Provide the [X, Y] coordinate of the cell's center where the given text is located.  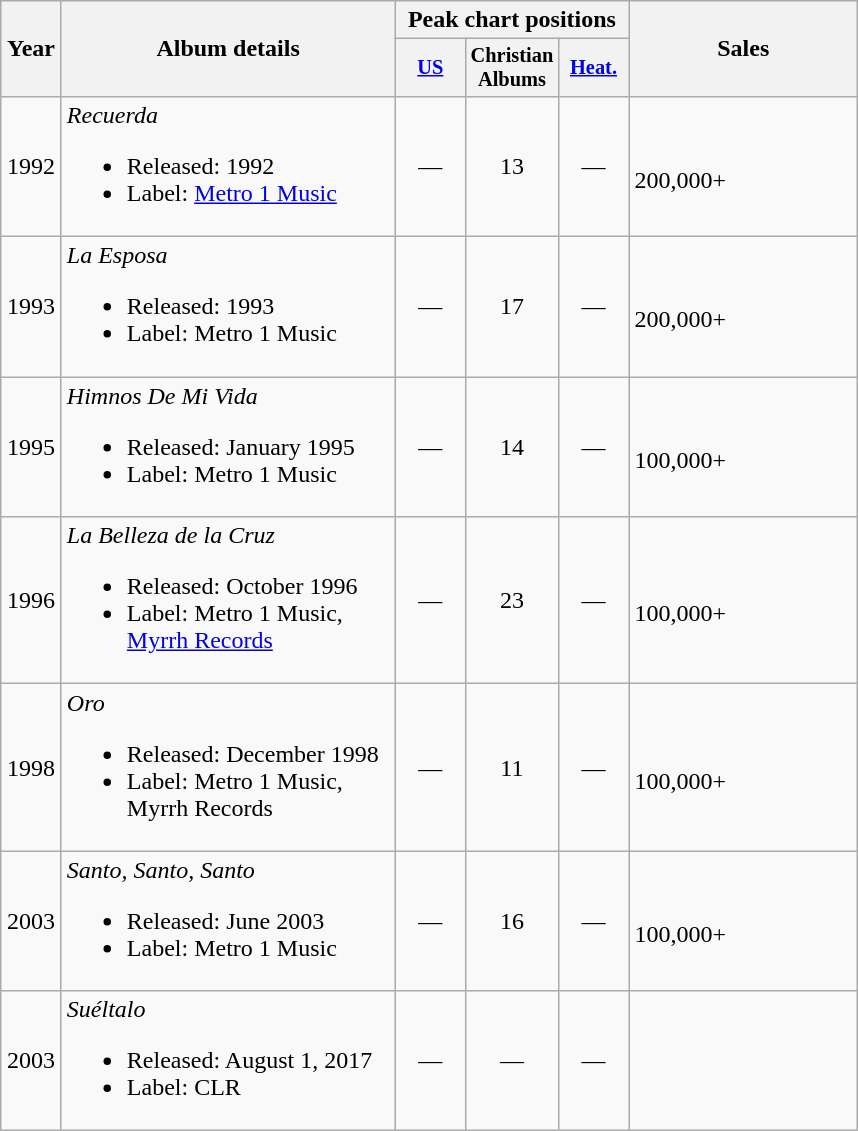
11 [512, 768]
1998 [32, 768]
La EsposaReleased: 1993Label: Metro 1 Music [228, 307]
1995 [32, 447]
1992 [32, 166]
RecuerdaReleased: 1992Label: Metro 1 Music [228, 166]
SuéltaloReleased: August 1, 2017Label: CLR [228, 1061]
Album details [228, 49]
La Belleza de la CruzReleased: October 1996Label: Metro 1 Music, Myrrh Records [228, 600]
14 [512, 447]
Christian Albums [512, 68]
23 [512, 600]
Year [32, 49]
17 [512, 307]
Peak chart positions [512, 20]
Heat. [594, 68]
1996 [32, 600]
16 [512, 921]
Sales [744, 49]
US [430, 68]
Santo, Santo, SantoReleased: June 2003Label: Metro 1 Music [228, 921]
13 [512, 166]
1993 [32, 307]
Himnos De Mi VidaReleased: January 1995Label: Metro 1 Music [228, 447]
OroReleased: December 1998Label: Metro 1 Music, Myrrh Records [228, 768]
